Capture the cell that displays the provided text and extract its [x, y] central coordinate. 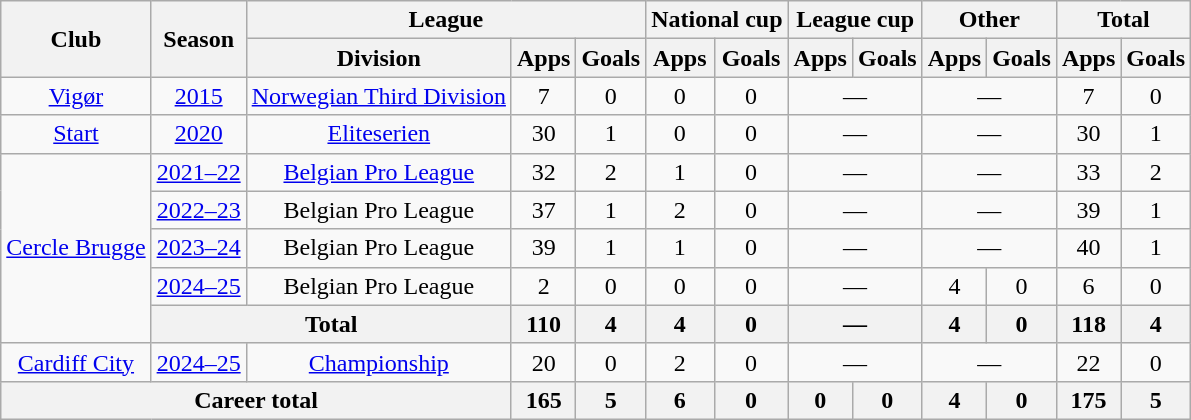
40 [1088, 248]
2021–22 [198, 172]
Eliteserien [378, 134]
22 [1088, 362]
Cardiff City [76, 362]
2023–24 [198, 248]
Championship [378, 362]
National cup [717, 20]
32 [543, 172]
33 [1088, 172]
2015 [198, 96]
2020 [198, 134]
118 [1088, 324]
Club [76, 39]
League cup [855, 20]
Career total [256, 400]
110 [543, 324]
Vigør [76, 96]
Start [76, 134]
Cercle Brugge [76, 248]
2022–23 [198, 210]
League [446, 20]
Season [198, 39]
Norwegian Third Division [378, 96]
20 [543, 362]
Division [378, 58]
Other [989, 20]
37 [543, 210]
165 [543, 400]
175 [1088, 400]
